Find where the given text appears and provide that cell's center as [X, Y] coordinate. 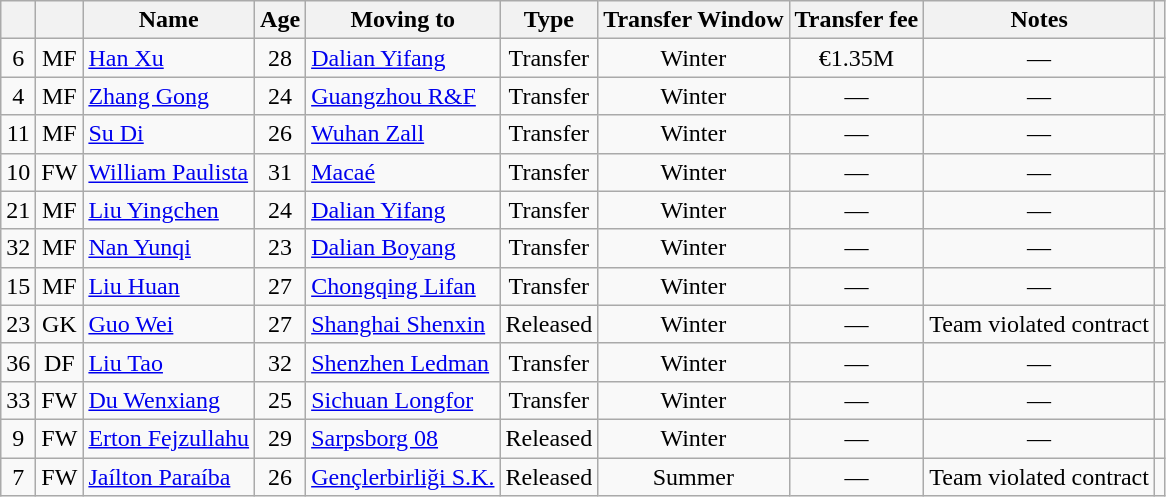
Dalian Boyang [403, 248]
Transfer fee [856, 20]
7 [18, 477]
Sichuan Longfor [403, 400]
33 [18, 400]
Su Di [169, 134]
10 [18, 172]
25 [280, 400]
Shanghai Shenxin [403, 324]
Guo Wei [169, 324]
Name [169, 20]
Liu Huan [169, 286]
Shenzhen Ledman [403, 362]
Sarpsborg 08 [403, 438]
Chongqing Lifan [403, 286]
29 [280, 438]
28 [280, 58]
11 [18, 134]
Notes [1040, 20]
€1.35M [856, 58]
21 [18, 210]
DF [60, 362]
4 [18, 96]
Type [549, 20]
Macaé [403, 172]
Moving to [403, 20]
Age [280, 20]
Nan Yunqi [169, 248]
6 [18, 58]
Summer [694, 477]
Gençlerbirliği S.K. [403, 477]
GK [60, 324]
Han Xu [169, 58]
Liu Tao [169, 362]
Erton Fejzullahu [169, 438]
Guangzhou R&F [403, 96]
15 [18, 286]
Transfer Window [694, 20]
Wuhan Zall [403, 134]
William Paulista [169, 172]
Du Wenxiang [169, 400]
36 [18, 362]
31 [280, 172]
Zhang Gong [169, 96]
9 [18, 438]
Liu Yingchen [169, 210]
Jaílton Paraíba [169, 477]
